Capture the cell that displays the provided text and extract its (x, y) central coordinate. 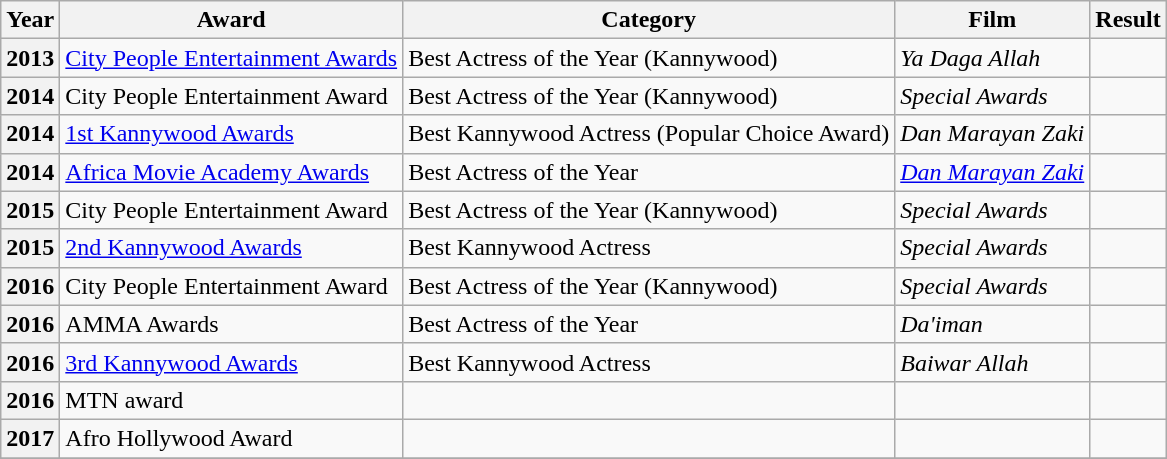
Best Kannywood Actress (Popular Choice Award) (649, 134)
City People Entertainment Awards (232, 58)
Ya Daga Allah (992, 58)
Result (1128, 20)
Category (649, 20)
MTN award (232, 400)
2013 (30, 58)
2017 (30, 438)
Film (992, 20)
Da'iman (992, 324)
Afro Hollywood Award (232, 438)
Year (30, 20)
Award (232, 20)
3rd Kannywood Awards (232, 362)
2nd Kannywood Awards (232, 248)
AMMA Awards (232, 324)
Africa Movie Academy Awards (232, 172)
Baiwar Allah (992, 362)
1st Kannywood Awards (232, 134)
